Provide the [X, Y] coordinate of the cell's center where the given text is located.  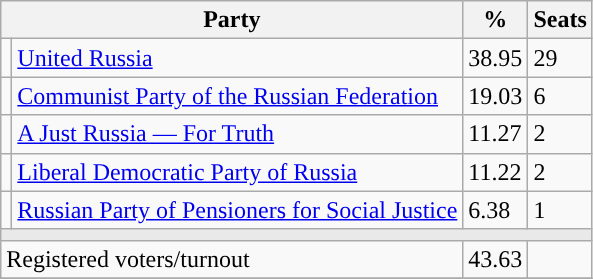
29 [560, 58]
Communist Party of the Russian Federation [238, 96]
38.95 [496, 58]
11.27 [496, 134]
Liberal Democratic Party of Russia [238, 172]
Russian Party of Pensioners for Social Justice [238, 210]
6.38 [496, 210]
% [496, 20]
Registered voters/turnout [232, 259]
United Russia [238, 58]
19.03 [496, 96]
6 [560, 96]
1 [560, 210]
11.22 [496, 172]
A Just Russia — For Truth [238, 134]
Party [232, 20]
Seats [560, 20]
43.63 [496, 259]
